Detect which cell encompasses the target text, then output its (X, Y) center coordinate. 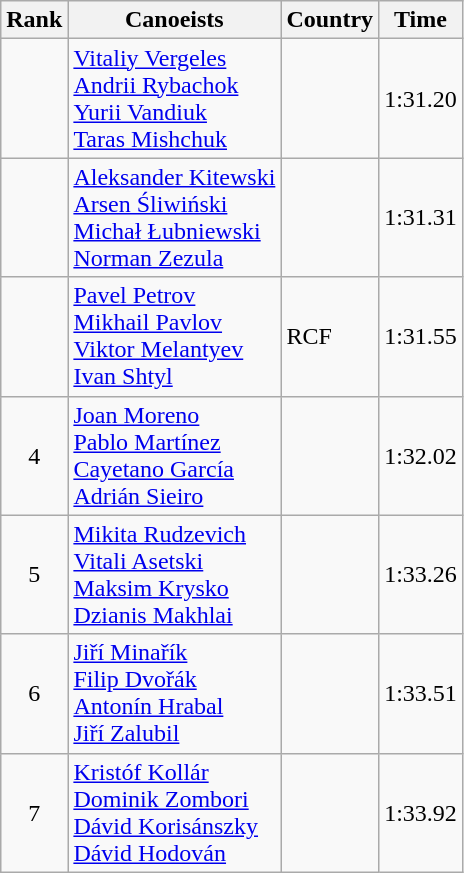
4 (34, 456)
6 (34, 694)
7 (34, 812)
1:33.26 (421, 574)
1:33.92 (421, 812)
Joan MorenoPablo MartínezCayetano GarcíaAdrián Sieiro (174, 456)
RCF (330, 336)
1:31.55 (421, 336)
Aleksander KitewskiArsen ŚliwińskiMichał ŁubniewskiNorman Zezula (174, 218)
5 (34, 574)
1:31.20 (421, 98)
Pavel PetrovMikhail PavlovViktor MelantyevIvan Shtyl (174, 336)
Time (421, 20)
Canoeists (174, 20)
Jiří MinaříkFilip DvořákAntonín HrabalJiří Zalubil (174, 694)
Vitaliy VergelesAndrii RybachokYurii VandiukTaras Mishchuk (174, 98)
1:32.02 (421, 456)
1:31.31 (421, 218)
1:33.51 (421, 694)
Rank (34, 20)
Mikita RudzevichVitali AsetskiMaksim KryskoDzianis Makhlai (174, 574)
Country (330, 20)
Kristóf KollárDominik ZomboriDávid KorisánszkyDávid Hodován (174, 812)
